Search for the cell housing the specified text and yield its [X, Y] center coordinate. 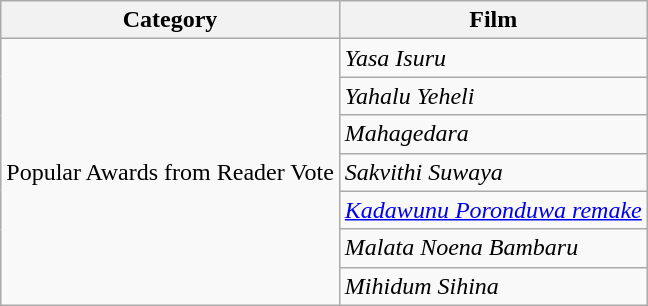
Sakvithi Suwaya [493, 172]
Yasa Isuru [493, 58]
Popular Awards from Reader Vote [170, 172]
Film [493, 20]
Malata Noena Bambaru [493, 248]
Yahalu Yeheli [493, 96]
Mihidum Sihina [493, 286]
Kadawunu Poronduwa remake [493, 210]
Category [170, 20]
Mahagedara [493, 134]
